Find where the given text appears and provide that cell's center as (x, y) coordinate. 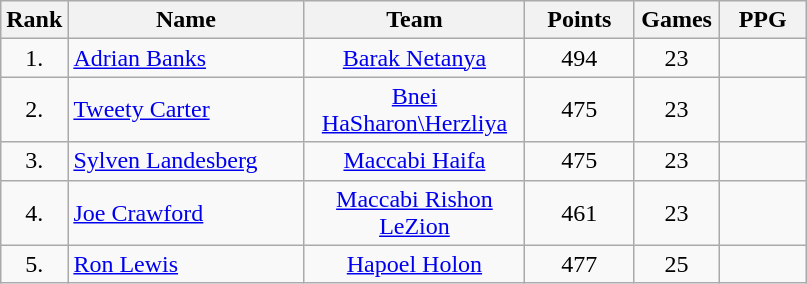
Hapoel Holon (414, 264)
Adrian Banks (186, 58)
Team (414, 20)
3. (34, 161)
Joe Crawford (186, 212)
PPG (763, 20)
Points (580, 20)
25 (677, 264)
4. (34, 212)
Ron Lewis (186, 264)
494 (580, 58)
Tweety Carter (186, 110)
2. (34, 110)
Rank (34, 20)
Name (186, 20)
5. (34, 264)
477 (580, 264)
Sylven Landesberg (186, 161)
Maccabi Haifa (414, 161)
Games (677, 20)
461 (580, 212)
Barak Netanya (414, 58)
1. (34, 58)
Bnei HaSharon\Herzliya (414, 110)
Maccabi Rishon LeZion (414, 212)
